From the cell containing the given text, extract its center point as (X, Y) coordinate. 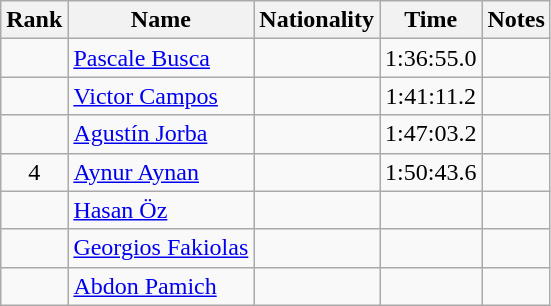
Time (431, 20)
1:50:43.6 (431, 172)
Aynur Aynan (161, 172)
Rank (34, 20)
Georgios Fakiolas (161, 248)
Abdon Pamich (161, 286)
Hasan Öz (161, 210)
Notes (516, 20)
4 (34, 172)
1:47:03.2 (431, 134)
Victor Campos (161, 96)
1:36:55.0 (431, 58)
Pascale Busca (161, 58)
1:41:11.2 (431, 96)
Nationality (317, 20)
Name (161, 20)
Agustín Jorba (161, 134)
